Return the (x, y) coordinate for the center point of the cell that contains the specified text.  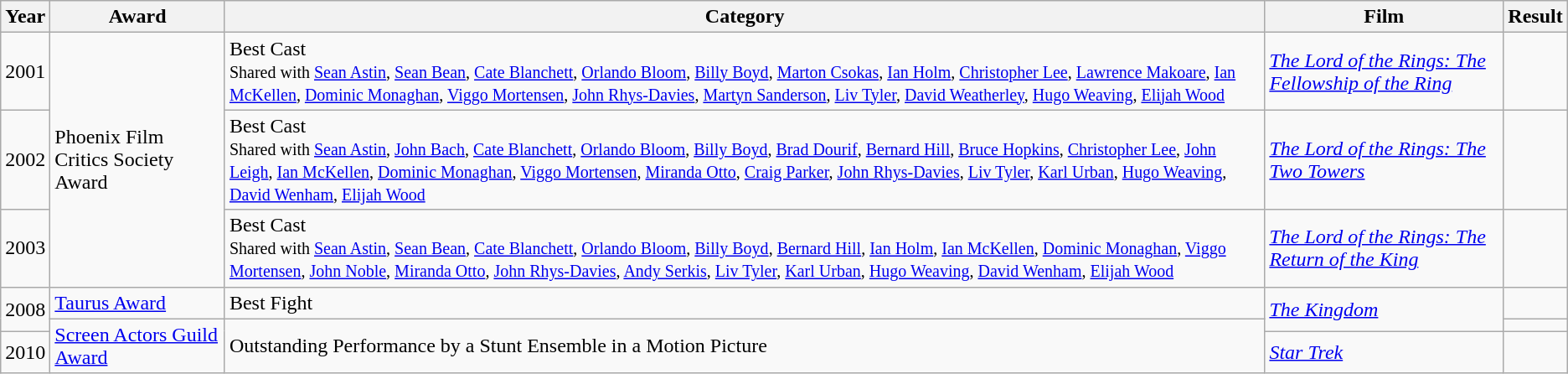
Phoenix Film Critics Society Award (137, 159)
Result (1535, 17)
2008 (25, 309)
2002 (25, 159)
Screen Actors Guild Award (137, 345)
Category (744, 17)
Best Fight (744, 303)
Year (25, 17)
2001 (25, 71)
2003 (25, 248)
Award (137, 17)
The Lord of the Rings: The Two Towers (1384, 159)
The Lord of the Rings: The Return of the King (1384, 248)
The Lord of the Rings: The Fellowship of the Ring (1384, 71)
Taurus Award (137, 303)
Star Trek (1384, 352)
The Kingdom (1384, 309)
Outstanding Performance by a Stunt Ensemble in a Motion Picture (744, 345)
Film (1384, 17)
2010 (25, 352)
